Scan for the cell matching the given text and deliver its (X, Y) coordinate at center. 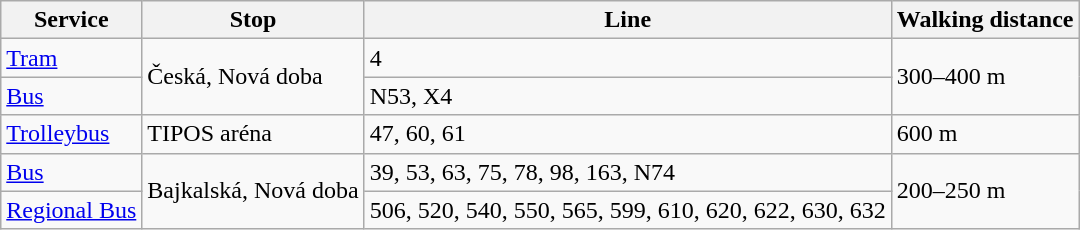
Bajkalská, Nová doba (253, 191)
47, 60, 61 (628, 134)
300–400 m (985, 77)
Walking distance (985, 20)
39, 53, 63, 75, 78, 98, 163, N74 (628, 172)
Trolleybus (72, 134)
4 (628, 58)
Regional Bus (72, 210)
Line (628, 20)
Service (72, 20)
Česká, Nová doba (253, 77)
TIPOS aréna (253, 134)
Tram (72, 58)
200–250 m (985, 191)
Stop (253, 20)
N53, X4 (628, 96)
506, 520, 540, 550, 565, 599, 610, 620, 622, 630, 632 (628, 210)
600 m (985, 134)
